Locate the cell with the specified text and output its (X, Y) center coordinate. 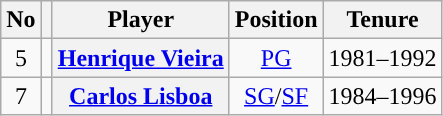
SG/SF (276, 96)
No (21, 20)
1984–1996 (382, 96)
7 (21, 96)
5 (21, 58)
1981–1992 (382, 58)
Carlos Lisboa (140, 96)
PG (276, 58)
Henrique Vieira (140, 58)
Position (276, 20)
Player (140, 20)
Tenure (382, 20)
